From the cell containing the given text, extract its center point as [x, y] coordinate. 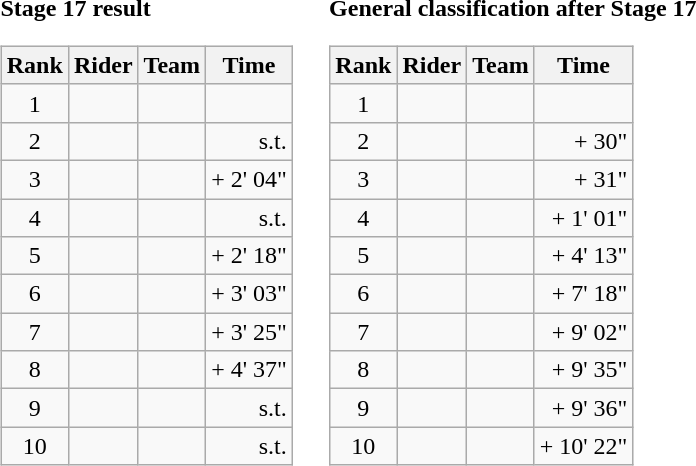
+ 10' 22" [584, 446]
+ 2' 18" [250, 256]
+ 9' 35" [584, 370]
+ 3' 25" [250, 332]
+ 4' 13" [584, 256]
+ 3' 03" [250, 294]
+ 7' 18" [584, 294]
+ 9' 02" [584, 332]
+ 4' 37" [250, 370]
+ 30" [584, 141]
+ 2' 04" [250, 179]
+ 31" [584, 179]
+ 1' 01" [584, 217]
+ 9' 36" [584, 408]
